Return [x, y] of the center of cell containing provided text 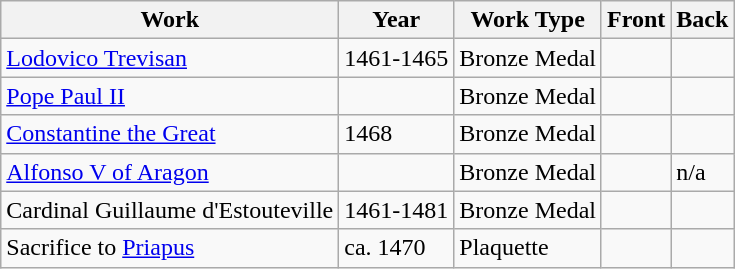
1461-1465 [396, 58]
Pope Paul II [170, 96]
Constantine the Great [170, 134]
1468 [396, 134]
Work Type [528, 20]
Front [636, 20]
Lodovico Trevisan [170, 58]
Sacrifice to Priapus [170, 248]
Cardinal Guillaume d'Estouteville [170, 210]
Work [170, 20]
Plaquette [528, 248]
Back [702, 20]
ca. 1470 [396, 248]
1461-1481 [396, 210]
Alfonso V of Aragon [170, 172]
Year [396, 20]
n/a [702, 172]
